For the text-containing cell, return its midpoint in (x, y) coordinate format. 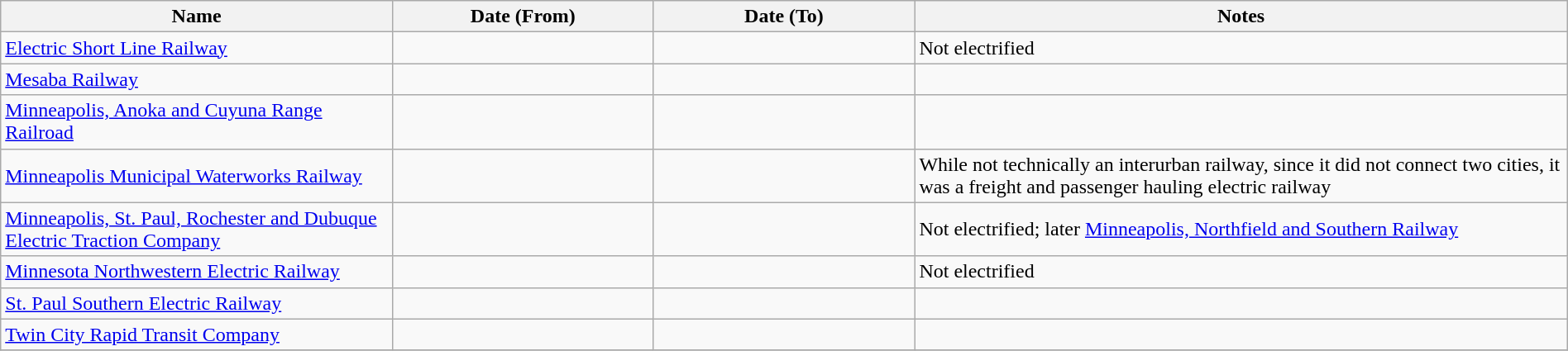
Minneapolis, St. Paul, Rochester and Dubuque Electric Traction Company (197, 230)
Minneapolis Municipal Waterworks Railway (197, 175)
Name (197, 17)
Notes (1241, 17)
Electric Short Line Railway (197, 48)
Twin City Rapid Transit Company (197, 334)
St. Paul Southern Electric Railway (197, 303)
While not technically an interurban railway, since it did not connect two cities, it was a freight and passenger hauling electric railway (1241, 175)
Date (To) (784, 17)
Mesaba Railway (197, 79)
Not electrified; later Minneapolis, Northfield and Southern Railway (1241, 230)
Date (From) (523, 17)
Minnesota Northwestern Electric Railway (197, 272)
Minneapolis, Anoka and Cuyuna Range Railroad (197, 122)
